Determine the (X, Y) coordinate at the center of the cell enclosing the given text.  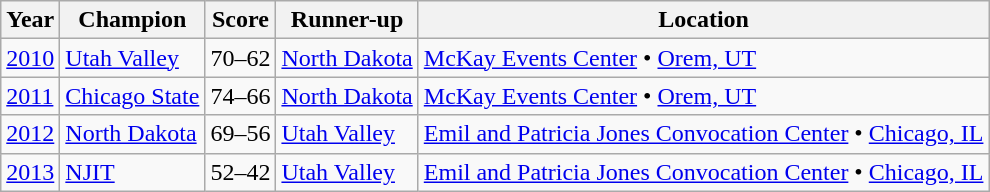
2013 (30, 172)
74–66 (240, 96)
52–42 (240, 172)
Chicago State (132, 96)
2010 (30, 58)
Score (240, 20)
2011 (30, 96)
Runner-up (347, 20)
Champion (132, 20)
2012 (30, 134)
Location (704, 20)
69–56 (240, 134)
70–62 (240, 58)
Year (30, 20)
NJIT (132, 172)
